Pinpoint the cell where the given text exists, returning its [x, y] midpoint coordinate. 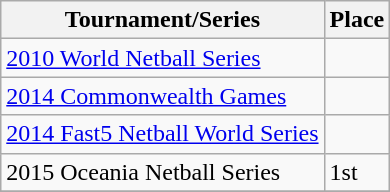
2014 Fast5 Netball World Series [162, 134]
2014 Commonwealth Games [162, 96]
Tournament/Series [162, 20]
Place [357, 20]
1st [357, 172]
2015 Oceania Netball Series [162, 172]
2010 World Netball Series [162, 58]
